Provide the (x, y) coordinate of the cell's center where the given text is located.  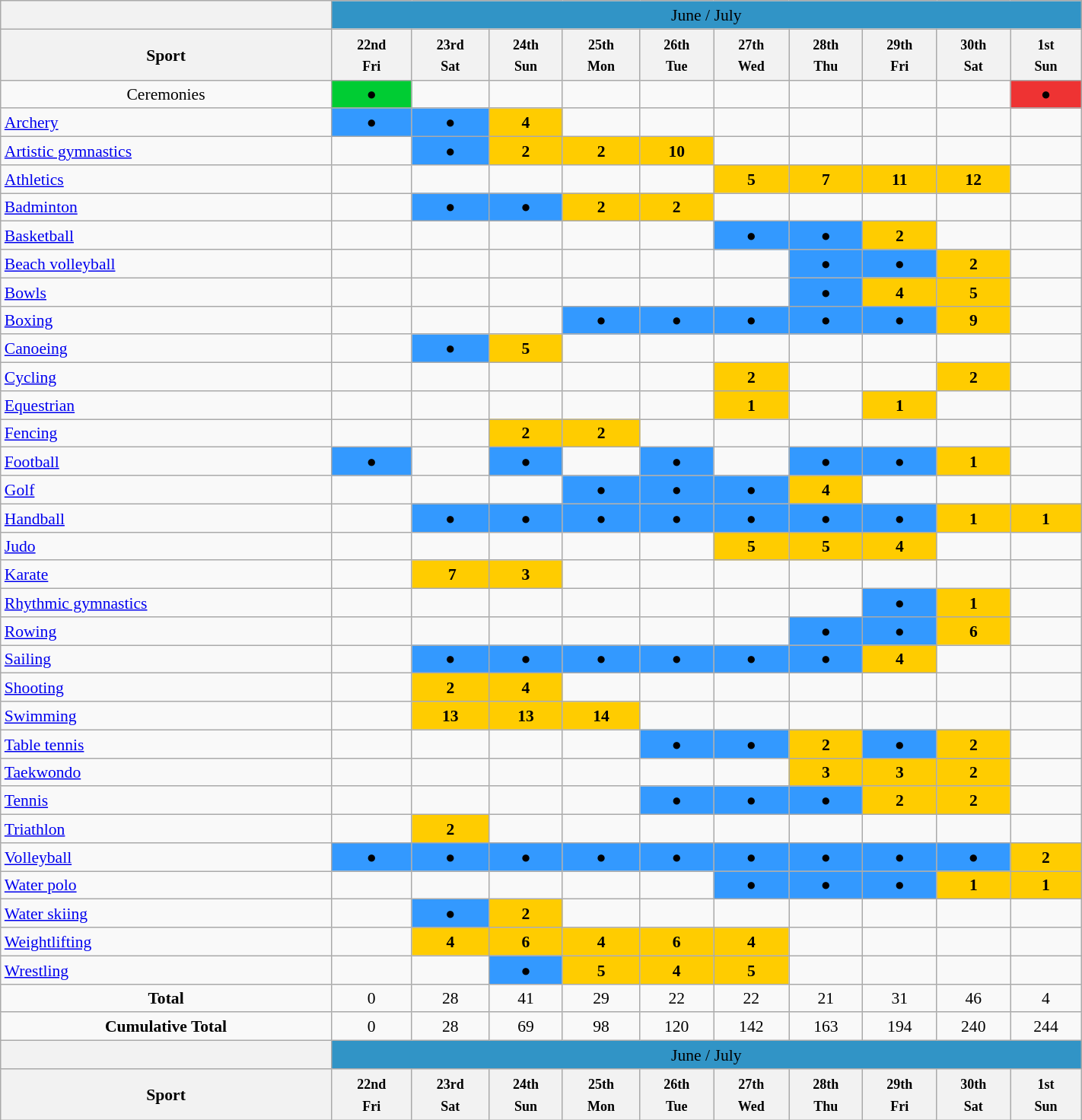
240 (974, 1026)
69 (525, 1026)
Table tennis (166, 744)
Golf (166, 490)
Cumulative Total (166, 1026)
Swimming (166, 715)
Taekwondo (166, 772)
Weightlifting (166, 942)
163 (826, 1026)
Ceremonies (166, 94)
46 (974, 998)
194 (899, 1026)
Cycling (166, 376)
Football (166, 461)
Sailing (166, 659)
Fencing (166, 432)
Archery (166, 122)
Athletics (166, 178)
120 (677, 1026)
41 (525, 998)
10 (677, 151)
21 (826, 998)
Triathlon (166, 828)
31 (899, 998)
11 (899, 178)
Wrestling (166, 969)
Volleyball (166, 857)
Tennis (166, 800)
9 (974, 320)
Basketball (166, 236)
Boxing (166, 320)
Beach volleyball (166, 263)
Judo (166, 546)
244 (1045, 1026)
Equestrian (166, 405)
Shooting (166, 688)
98 (601, 1026)
Rhythmic gymnastics (166, 603)
Water polo (166, 884)
14 (601, 715)
Bowls (166, 292)
Badminton (166, 207)
Rowing (166, 630)
12 (974, 178)
Karate (166, 574)
29 (601, 998)
Canoeing (166, 348)
Water skiing (166, 913)
Total (166, 998)
Artistic gymnastics (166, 151)
Handball (166, 517)
142 (752, 1026)
